Output the (X, Y) coordinate of the center of the cell containing the given text.  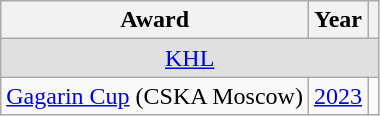
Award (155, 20)
Year (338, 20)
KHL (190, 58)
2023 (338, 96)
Gagarin Cup (CSKA Moscow) (155, 96)
